Provide the [x, y] coordinate of the cell's center where the given text is located.  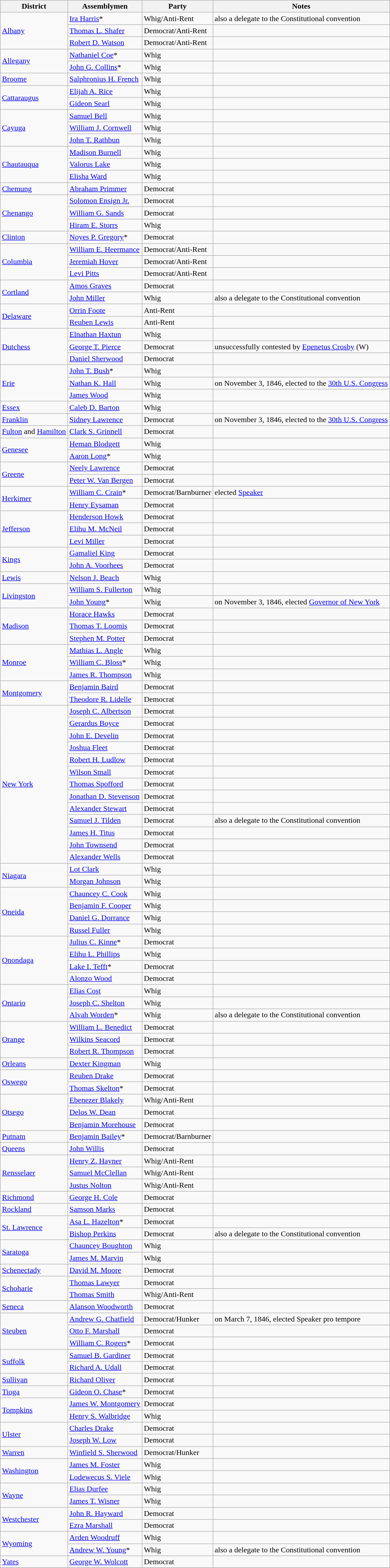
Arden Woodruff [105, 1538]
Robert R. Thompson [105, 1051]
Steuben [34, 1331]
John Townsend [105, 845]
Putnam [34, 1137]
John Young* [105, 602]
Montgomery [34, 693]
Henry Z. Hayner [105, 1161]
Essex [34, 407]
Thomas Lawyer [105, 1282]
Broome [34, 79]
Heman Blodgett [105, 444]
Amos Graves [105, 286]
William C. Bloss* [105, 663]
Sidney Lawrence [105, 420]
Solomon Ensign Jr. [105, 201]
John Willis [105, 1149]
Alonzo Wood [105, 979]
William J. Cornwell [105, 128]
Stephen M. Potter [105, 638]
Joseph W. Low [105, 1440]
Onondaga [34, 960]
Elihu L. Phillips [105, 954]
on November 3, 1846, elected Governor of New York [302, 602]
New York [34, 784]
Justus Nolton [105, 1185]
John T. Bush* [105, 371]
Washington [34, 1471]
James R. Thompson [105, 675]
on March 7, 1846, elected Speaker pro tempore [302, 1319]
David M. Moore [105, 1270]
Party [178, 6]
Valorus Lake [105, 164]
Dutchess [34, 346]
Gamaliel King [105, 553]
Madison Burnell [105, 152]
Orange [34, 1039]
St. Lawrence [34, 1228]
Abraham Primmer [105, 189]
Elias Durfee [105, 1489]
Benjamin Morehouse [105, 1124]
Wayne [34, 1495]
Reuben Lewis [105, 322]
Reuben Drake [105, 1076]
unsuccessfully contested by Epenetus Crosby (W) [302, 346]
Elisha Ward [105, 177]
Daniel Sherwood [105, 359]
Lodewecus S. Viele [105, 1477]
Rockland [34, 1209]
James T. Wisner [105, 1501]
William C. Rogers* [105, 1343]
Andrew G. Chatfield [105, 1319]
Ezra Marshall [105, 1526]
Oneida [34, 912]
Thomas Spofford [105, 784]
Genesee [34, 450]
Russel Fuller [105, 930]
Joshua Fleet [105, 748]
Theodore R. Lidelle [105, 699]
Assemblymen [105, 6]
Richmond [34, 1197]
Chautauqua [34, 164]
Chauncey C. Cook [105, 893]
George H. Cole [105, 1197]
John E. Develin [105, 735]
Oswego [34, 1082]
James M. Marvin [105, 1258]
Schenectady [34, 1270]
Charles Drake [105, 1428]
Nelson J. Beach [105, 578]
Chauncey Boughton [105, 1246]
Richard Oliver [105, 1380]
Winfield S. Sherwood [105, 1452]
Elnathan Haxtun [105, 334]
Herkimer [34, 498]
Tompkins [34, 1410]
Daniel G. Dorrance [105, 918]
Alexander Wells [105, 857]
Cortland [34, 292]
Chemung [34, 189]
James M. Foster [105, 1465]
Otto F. Marshall [105, 1331]
Thomas L. Shafer [105, 31]
Seneca [34, 1307]
Benjamin Bailey* [105, 1137]
Suffolk [34, 1361]
Yates [34, 1562]
James H. Titus [105, 833]
Noyes P. Gregory* [105, 237]
Samuel B. Gardiner [105, 1355]
William C. Crain* [105, 492]
Thomas T. Loomis [105, 626]
Chenango [34, 213]
Ira Harris* [105, 19]
Ontario [34, 1003]
Elijah A. Rice [105, 91]
Horace Hawks [105, 614]
Albany [34, 31]
Joseph C. Shelton [105, 1003]
Samuel McClellan [105, 1173]
Mathias L. Angle [105, 650]
Westchester [34, 1519]
William E. Heermance [105, 249]
Delos W. Dean [105, 1112]
Alvah Worden* [105, 1015]
Allegany [34, 61]
Nathaniel Coe* [105, 55]
Gideon O. Chase* [105, 1392]
John R. Hayward [105, 1513]
Richard A. Udall [105, 1367]
John Miller [105, 298]
George T. Pierce [105, 346]
Cayuga [34, 128]
John G. Collins* [105, 67]
Alanson Woodworth [105, 1307]
Clinton [34, 237]
Clark S. Grinnell [105, 432]
Gerardus Boyce [105, 723]
Jefferson [34, 529]
Thomas Smith [105, 1294]
Rensselaer [34, 1173]
James W. Montgomery [105, 1404]
Salphronius H. French [105, 79]
Gideon Searl [105, 103]
William L. Benedict [105, 1027]
Columbia [34, 261]
John A. Voorhees [105, 565]
Lot Clark [105, 869]
Morgan Johnson [105, 881]
Kings [34, 559]
Warren [34, 1452]
Hiram E. Storrs [105, 225]
Ebenezer Blakely [105, 1100]
Sullivan [34, 1380]
District [34, 6]
Dexter Kingman [105, 1064]
Tioga [34, 1392]
John T. Rathbun [105, 140]
Samuel J. Tilden [105, 821]
Robert H. Ludlow [105, 760]
Caleb D. Barton [105, 407]
Orleans [34, 1064]
Erie [34, 383]
George W. Wolcott [105, 1562]
William G. Sands [105, 213]
Elias Cost [105, 991]
Jonathan D. Stevenson [105, 796]
Greene [34, 474]
Levi Miller [105, 541]
Neely Lawrence [105, 468]
Aaron Long* [105, 456]
Queens [34, 1149]
Nathan K. Hall [105, 383]
Asa L. Hazelton* [105, 1222]
Benjamin F. Cooper [105, 905]
Saratoga [34, 1252]
Ulster [34, 1434]
Peter W. Van Bergen [105, 480]
Wyoming [34, 1544]
Joseph C. Albertson [105, 711]
Elihu M. McNeil [105, 529]
Henderson Howk [105, 517]
Thomas Skelton* [105, 1088]
Samson Marks [105, 1209]
Cattaraugus [34, 97]
Lake I. Tefft* [105, 966]
Robert D. Watson [105, 43]
Julius C. Kinne* [105, 942]
Andrew W. Young* [105, 1550]
Jeremiah Hover [105, 261]
Franklin [34, 420]
Orrin Foote [105, 310]
elected Speaker [302, 492]
Lewis [34, 578]
Wilson Small [105, 772]
Henry S. Walbridge [105, 1416]
Samuel Bell [105, 116]
Bishop Perkins [105, 1234]
Livingston [34, 596]
James Wood [105, 395]
Monroe [34, 663]
Otsego [34, 1112]
Niagara [34, 875]
Madison [34, 626]
Alexander Stewart [105, 808]
Henry Eysaman [105, 504]
Levi Pitts [105, 274]
Notes [302, 6]
Benjamin Baird [105, 687]
William S. Fullerton [105, 590]
Delaware [34, 316]
Wilkins Seacord [105, 1039]
Schoharie [34, 1288]
Fulton and Hamilton [34, 432]
